Scan for the cell matching the given text and deliver its (x, y) coordinate at center. 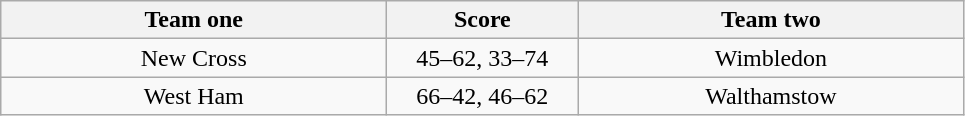
West Ham (194, 96)
Score (482, 20)
Team two (771, 20)
Walthamstow (771, 96)
45–62, 33–74 (482, 58)
New Cross (194, 58)
Wimbledon (771, 58)
66–42, 46–62 (482, 96)
Team one (194, 20)
